Determine the [x, y] coordinate at the center of the cell enclosing the given text.  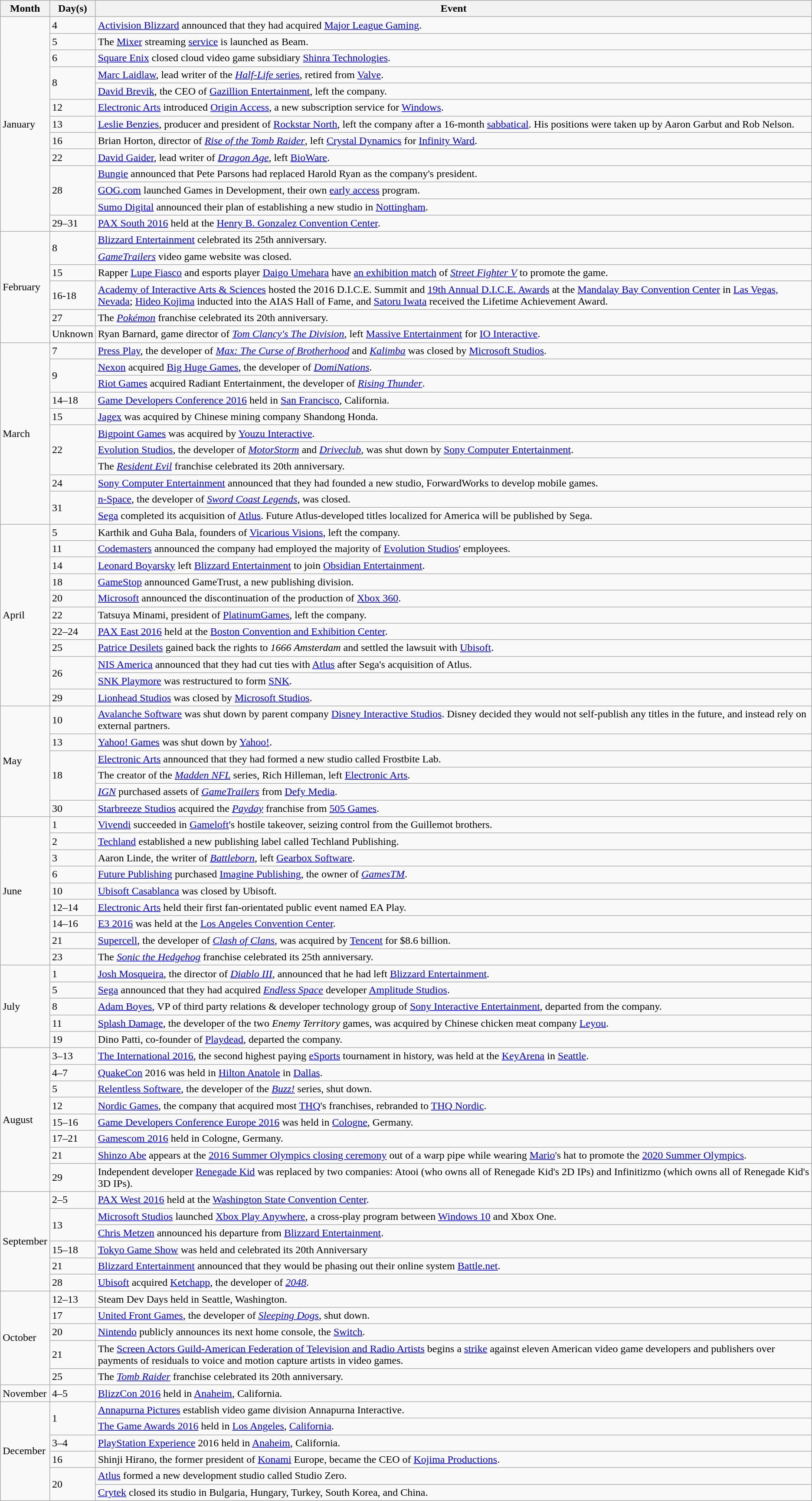
Electronic Arts introduced Origin Access, a new subscription service for Windows. [454, 108]
October [25, 1337]
15–16 [72, 1122]
Jagex was acquired by Chinese mining company Shandong Honda. [454, 417]
Blizzard Entertainment celebrated its 25th anniversary. [454, 240]
December [25, 1451]
E3 2016 was held at the Los Angeles Convention Center. [454, 924]
Game Developers Conference Europe 2016 was held in Cologne, Germany. [454, 1122]
Vivendi succeeded in Gameloft's hostile takeover, seizing control from the Guillemot brothers. [454, 825]
November [25, 1393]
Adam Boyes, VP of third party relations & developer technology group of Sony Interactive Entertainment, departed from the company. [454, 1006]
Techland established a new publishing label called Techland Publishing. [454, 841]
4 [72, 25]
Supercell, the developer of Clash of Clans, was acquired by Tencent for $8.6 billion. [454, 940]
Sega completed its acquisition of Atlus. Future Atlus-developed titles localized for America will be published by Sega. [454, 516]
Riot Games acquired Radiant Entertainment, the developer of Rising Thunder. [454, 384]
14–18 [72, 400]
Month [25, 9]
January [25, 124]
GameStop announced GameTrust, a new publishing division. [454, 582]
Square Enix closed cloud video game subsidiary Shinra Technologies. [454, 58]
Brian Horton, director of Rise of the Tomb Raider, left Crystal Dynamics for Infinity Ward. [454, 141]
Codemasters announced the company had employed the majority of Evolution Studios' employees. [454, 549]
Ubisoft Casablanca was closed by Ubisoft. [454, 891]
Evolution Studios, the developer of MotorStorm and Driveclub, was shut down by Sony Computer Entertainment. [454, 450]
17–21 [72, 1139]
16-18 [72, 295]
Annapurna Pictures establish video game division Annapurna Interactive. [454, 1410]
4–5 [72, 1393]
April [25, 615]
12–14 [72, 907]
GOG.com launched Games in Development, their own early access program. [454, 190]
Bungie announced that Pete Parsons had replaced Harold Ryan as the company's president. [454, 174]
Sumo Digital announced their plan of establishing a new studio in Nottingham. [454, 207]
Gamescom 2016 held in Cologne, Germany. [454, 1139]
David Brevik, the CEO of Gazillion Entertainment, left the company. [454, 91]
Steam Dev Days held in Seattle, Washington. [454, 1299]
Ryan Barnard, game director of Tom Clancy's The Division, left Massive Entertainment for IO Interactive. [454, 334]
Bigpoint Games was acquired by Youzu Interactive. [454, 433]
Leonard Boyarsky left Blizzard Entertainment to join Obsidian Entertainment. [454, 565]
Nexon acquired Big Huge Games, the developer of DomiNations. [454, 367]
Dino Patti, co-founder of Playdead, departed the company. [454, 1040]
QuakeCon 2016 was held in Hilton Anatole in Dallas. [454, 1073]
GameTrailers video game website was closed. [454, 256]
29–31 [72, 223]
14–16 [72, 924]
Josh Mosqueira, the director of Diablo III, announced that he had left Blizzard Entertainment. [454, 973]
27 [72, 318]
2 [72, 841]
26 [72, 673]
4–7 [72, 1073]
PAX South 2016 held at the Henry B. Gonzalez Convention Center. [454, 223]
Starbreeze Studios acquired the Payday franchise from 505 Games. [454, 808]
Shinzo Abe appears at the 2016 Summer Olympics closing ceremony out of a warp pipe while wearing Mario's hat to promote the 2020 Summer Olympics. [454, 1155]
31 [72, 508]
Event [454, 9]
3–13 [72, 1056]
NIS America announced that they had cut ties with Atlus after Sega's acquisition of Atlus. [454, 664]
2–5 [72, 1200]
February [25, 287]
Shinji Hirano, the former president of Konami Europe, became the CEO of Kojima Productions. [454, 1459]
The Resident Evil franchise celebrated its 20th anniversary. [454, 466]
Marc Laidlaw, lead writer of the Half-Life series, retired from Valve. [454, 75]
BlizzCon 2016 held in Anaheim, California. [454, 1393]
Electronic Arts announced that they had formed a new studio called Frostbite Lab. [454, 759]
PlayStation Experience 2016 held in Anaheim, California. [454, 1443]
Tokyo Game Show was held and celebrated its 20th Anniversary [454, 1249]
The Game Awards 2016 held in Los Angeles, California. [454, 1426]
Chris Metzen announced his departure from Blizzard Entertainment. [454, 1233]
September [25, 1241]
Ubisoft acquired Ketchapp, the developer of 2048. [454, 1282]
June [25, 891]
The Pokémon franchise celebrated its 20th anniversary. [454, 318]
May [25, 761]
Press Play, the developer of Max: The Curse of Brotherhood and Kalimba was closed by Microsoft Studios. [454, 351]
17 [72, 1316]
SNK Playmore was restructured to form SNK. [454, 681]
Relentless Software, the developer of the Buzz! series, shut down. [454, 1089]
Atlus formed a new development studio called Studio Zero. [454, 1476]
August [25, 1120]
Microsoft Studios launched Xbox Play Anywhere, a cross-play program between Windows 10 and Xbox One. [454, 1216]
Future Publishing purchased Imagine Publishing, the owner of GamesTM. [454, 874]
14 [72, 565]
Sega announced that they had acquired Endless Space developer Amplitude Studios. [454, 990]
Sony Computer Entertainment announced that they had founded a new studio, ForwardWorks to develop mobile games. [454, 483]
Blizzard Entertainment announced that they would be phasing out their online system Battle.net. [454, 1266]
23 [72, 957]
Crytek closed its studio in Bulgaria, Hungary, Turkey, South Korea, and China. [454, 1492]
3–4 [72, 1443]
Unknown [72, 334]
The Tomb Raider franchise celebrated its 20th anniversary. [454, 1377]
The International 2016, the second highest paying eSports tournament in history, was held at the KeyArena in Seattle. [454, 1056]
July [25, 1006]
United Front Games, the developer of Sleeping Dogs, shut down. [454, 1316]
The creator of the Madden NFL series, Rich Hilleman, left Electronic Arts. [454, 775]
Tatsuya Minami, president of PlatinumGames, left the company. [454, 615]
Splash Damage, the developer of the two Enemy Territory games, was acquired by Chinese chicken meat company Leyou. [454, 1023]
7 [72, 351]
Karthik and Guha Bala, founders of Vicarious Visions, left the company. [454, 532]
The Sonic the Hedgehog franchise celebrated its 25th anniversary. [454, 957]
24 [72, 483]
30 [72, 808]
Yahoo! Games was shut down by Yahoo!. [454, 742]
Game Developers Conference 2016 held in San Francisco, California. [454, 400]
Aaron Linde, the writer of Battleborn, left Gearbox Software. [454, 858]
David Gaider, lead writer of Dragon Age, left BioWare. [454, 157]
Rapper Lupe Fiasco and esports player Daigo Umehara have an exhibition match of Street Fighter V to promote the game. [454, 273]
15–18 [72, 1249]
The Mixer streaming service is launched as Beam. [454, 42]
Activision Blizzard announced that they had acquired Major League Gaming. [454, 25]
9 [72, 375]
12–13 [72, 1299]
22–24 [72, 631]
March [25, 433]
Lionhead Studios was closed by Microsoft Studios. [454, 697]
n-Space, the developer of Sword Coast Legends, was closed. [454, 499]
Nintendo publicly announces its next home console, the Switch. [454, 1332]
IGN purchased assets of GameTrailers from Defy Media. [454, 792]
PAX East 2016 held at the Boston Convention and Exhibition Center. [454, 631]
3 [72, 858]
Nordic Games, the company that acquired most THQ's franchises, rebranded to THQ Nordic. [454, 1106]
Day(s) [72, 9]
19 [72, 1040]
Microsoft announced the discontinuation of the production of Xbox 360. [454, 598]
Patrice Desilets gained back the rights to 1666 Amsterdam and settled the lawsuit with Ubisoft. [454, 648]
PAX West 2016 held at the Washington State Convention Center. [454, 1200]
Electronic Arts held their first fan-orientated public event named EA Play. [454, 907]
